Determine the [x, y] coordinate at the center of the cell enclosing the given text.  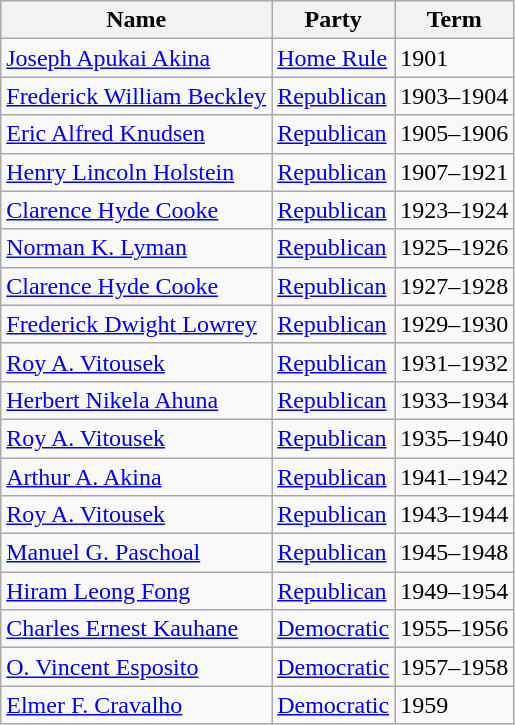
Norman K. Lyman [136, 248]
Name [136, 20]
Manuel G. Paschoal [136, 553]
Term [454, 20]
1901 [454, 58]
1945–1948 [454, 553]
1949–1954 [454, 591]
1933–1934 [454, 400]
Hiram Leong Fong [136, 591]
Henry Lincoln Holstein [136, 172]
1923–1924 [454, 210]
Joseph Apukai Akina [136, 58]
1935–1940 [454, 438]
Frederick Dwight Lowrey [136, 324]
Frederick William Beckley [136, 96]
1931–1932 [454, 362]
1941–1942 [454, 477]
Eric Alfred Knudsen [136, 134]
Charles Ernest Kauhane [136, 629]
1957–1958 [454, 667]
Elmer F. Cravalho [136, 705]
1903–1904 [454, 96]
1925–1926 [454, 248]
Party [334, 20]
1927–1928 [454, 286]
Arthur A. Akina [136, 477]
1959 [454, 705]
1955–1956 [454, 629]
1907–1921 [454, 172]
Home Rule [334, 58]
Herbert Nikela Ahuna [136, 400]
1929–1930 [454, 324]
1943–1944 [454, 515]
1905–1906 [454, 134]
O. Vincent Esposito [136, 667]
